Identify which cell holds the provided text, then report its (X, Y) central coordinate. 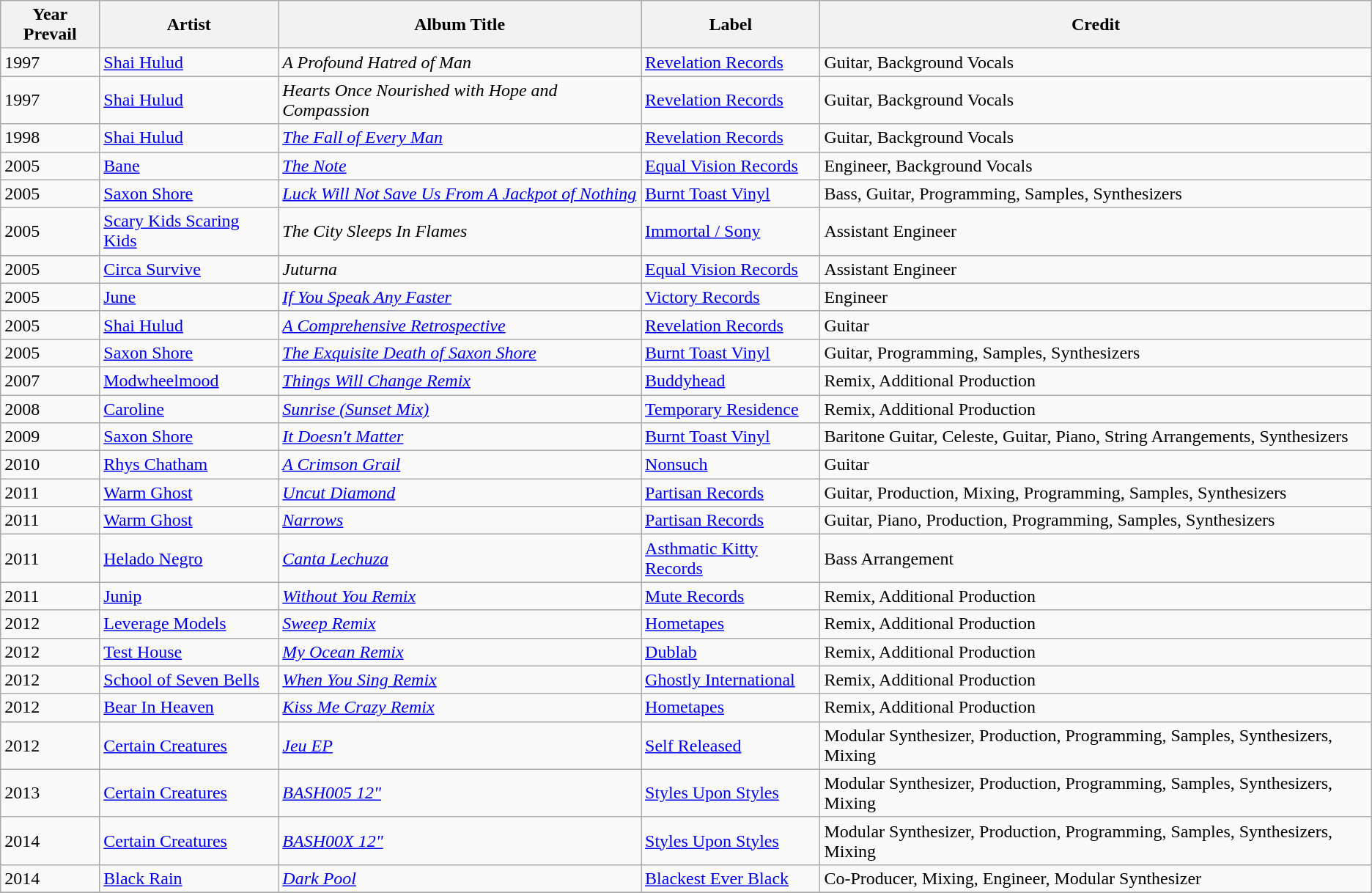
Baritone Guitar, Celeste, Guitar, Piano, String Arrangements, Synthesizers (1096, 437)
Bear In Heaven (189, 708)
Things Will Change Remix (460, 381)
A Comprehensive Retrospective (460, 325)
My Ocean Remix (460, 652)
Scary Kids Scaring Kids (189, 232)
Bass, Guitar, Programming, Samples, Synthesizers (1096, 194)
Guitar, Production, Mixing, Programming, Samples, Synthesizers (1096, 493)
Guitar, Piano, Production, Programming, Samples, Synthesizers (1096, 521)
Circa Survive (189, 269)
If You Speak Any Faster (460, 297)
Engineer (1096, 297)
Hearts Once Nourished with Hope and Compassion (460, 100)
Bass Arrangement (1096, 559)
BASH00X 12" (460, 840)
Asthmatic Kitty Records (731, 559)
Credit (1096, 25)
Rhys Chatham (189, 465)
A Crimson Grail (460, 465)
Immortal / Sony (731, 232)
June (189, 297)
Ghostly International (731, 680)
Canta Lechuza (460, 559)
2008 (50, 408)
2013 (50, 793)
Album Title (460, 25)
When You Sing Remix (460, 680)
Uncut Diamond (460, 493)
Jeu EP (460, 745)
A Profound Hatred of Man (460, 62)
The City Sleeps In Flames (460, 232)
2007 (50, 381)
School of Seven Bells (189, 680)
2010 (50, 465)
Co-Producer, Mixing, Engineer, Modular Synthesizer (1096, 878)
Label (731, 25)
Kiss Me Crazy Remix (460, 708)
2009 (50, 437)
Buddyhead (731, 381)
Blackest Ever Black (731, 878)
Nonsuch (731, 465)
Self Released (731, 745)
Artist (189, 25)
Engineer, Background Vocals (1096, 166)
It Doesn't Matter (460, 437)
Helado Negro (189, 559)
BASH005 12" (460, 793)
Test House (189, 652)
Sweep Remix (460, 624)
Luck Will Not Save Us From A Jackpot of Nothing (460, 194)
Dublab (731, 652)
Guitar, Programming, Samples, Synthesizers (1096, 353)
The Note (460, 166)
Bane (189, 166)
Dark Pool (460, 878)
Without You Remix (460, 596)
Leverage Models (189, 624)
Temporary Residence (731, 408)
The Fall of Every Man (460, 138)
Caroline (189, 408)
1998 (50, 138)
Year Prevail (50, 25)
Narrows (460, 521)
Junip (189, 596)
Modwheelmood (189, 381)
Sunrise (Sunset Mix) (460, 408)
The Exquisite Death of Saxon Shore (460, 353)
Victory Records (731, 297)
Mute Records (731, 596)
Juturna (460, 269)
Black Rain (189, 878)
